Locate the cell with the specified text and output its [x, y] center coordinate. 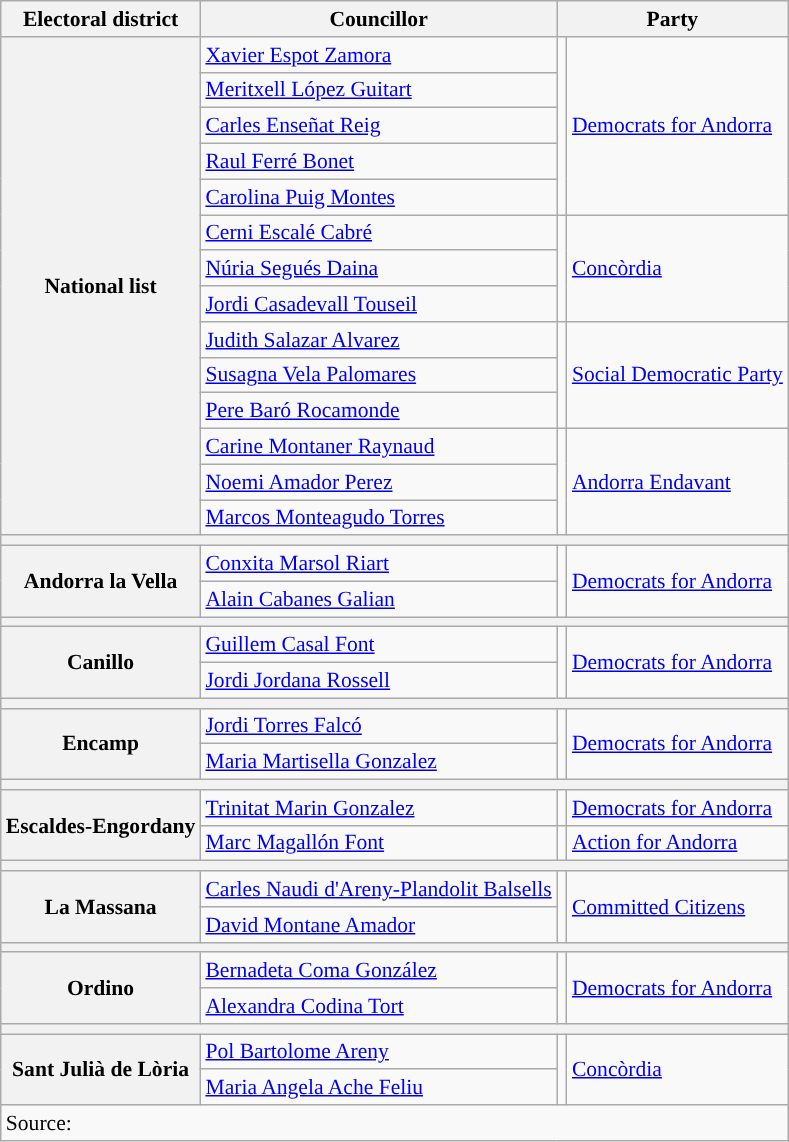
Maria Martisella Gonzalez [378, 762]
Carine Montaner Raynaud [378, 447]
Sant Julià de Lòria [101, 1070]
Xavier Espot Zamora [378, 55]
Jordi Casadevall Touseil [378, 304]
Councillor [378, 19]
David Montane Amador [378, 925]
Trinitat Marin Gonzalez [378, 808]
Noemi Amador Perez [378, 482]
Jordi Torres Falcó [378, 726]
Party [672, 19]
Encamp [101, 744]
Pol Bartolome Areny [378, 1052]
Carles Enseñat Reig [378, 126]
Electoral district [101, 19]
Marc Magallón Font [378, 843]
Bernadeta Coma González [378, 971]
Carles Naudi d'Areny-Plandolit Balsells [378, 889]
Committed Citizens [678, 906]
Alain Cabanes Galian [378, 599]
Susagna Vela Palomares [378, 375]
Pere Baró Rocamonde [378, 411]
National list [101, 286]
La Massana [101, 906]
Ordino [101, 988]
Maria Angela Ache Feliu [378, 1088]
Marcos Monteagudo Torres [378, 518]
Cerni Escalé Cabré [378, 233]
Andorra la Vella [101, 582]
Núria Segués Daina [378, 269]
Jordi Jordana Rossell [378, 681]
Meritxell López Guitart [378, 90]
Carolina Puig Montes [378, 197]
Raul Ferré Bonet [378, 162]
Social Democratic Party [678, 376]
Conxita Marsol Riart [378, 564]
Source: [394, 1123]
Action for Andorra [678, 843]
Alexandra Codina Tort [378, 1006]
Canillo [101, 662]
Escaldes-Engordany [101, 826]
Judith Salazar Alvarez [378, 340]
Guillem Casal Font [378, 645]
Andorra Endavant [678, 482]
